Scan for the cell matching the given text and deliver its [x, y] coordinate at center. 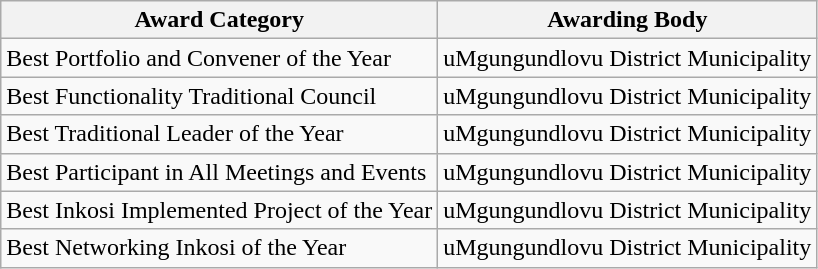
Best Traditional Leader of the Year [220, 134]
Best Functionality Traditional Council [220, 96]
Best Portfolio and Convener of the Year [220, 58]
Best Networking Inkosi of the Year [220, 248]
Award Category [220, 20]
Best Inkosi Implemented Project of the Year [220, 210]
Best Participant in All Meetings and Events [220, 172]
Awarding Body [628, 20]
